For the text-containing cell, return its midpoint in [x, y] coordinate format. 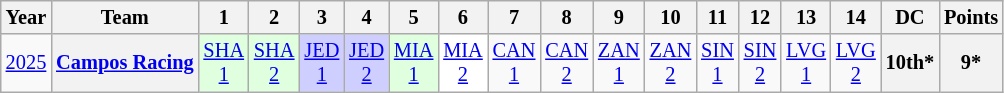
LVG1 [806, 63]
3 [322, 17]
Team [124, 17]
6 [462, 17]
SHA2 [274, 63]
SIN2 [760, 63]
LVG2 [856, 63]
2 [274, 17]
8 [566, 17]
9 [619, 17]
CAN1 [514, 63]
ZAN2 [671, 63]
12 [760, 17]
JED1 [322, 63]
4 [366, 17]
DC [910, 17]
CAN2 [566, 63]
ZAN1 [619, 63]
11 [718, 17]
1 [223, 17]
14 [856, 17]
10 [671, 17]
Year [26, 17]
MIA2 [462, 63]
Campos Racing [124, 63]
5 [414, 17]
Points [971, 17]
JED2 [366, 63]
MIA1 [414, 63]
SIN1 [718, 63]
2025 [26, 63]
10th* [910, 63]
SHA1 [223, 63]
9* [971, 63]
7 [514, 17]
13 [806, 17]
